Locate the cell with the specified text and output its (x, y) center coordinate. 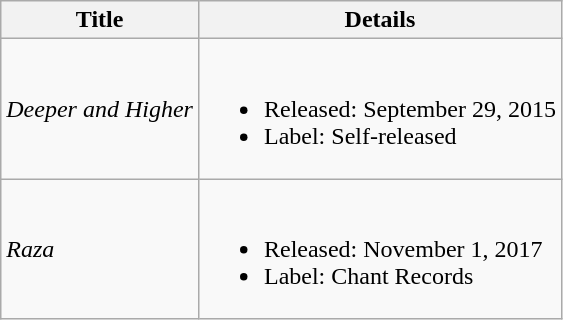
Raza (100, 249)
Title (100, 20)
Released: November 1, 2017Label: Chant Records (380, 249)
Deeper and Higher (100, 109)
Details (380, 20)
Released: September 29, 2015Label: Self-released (380, 109)
